Determine the [X, Y] coordinate at the center of the cell enclosing the given text.  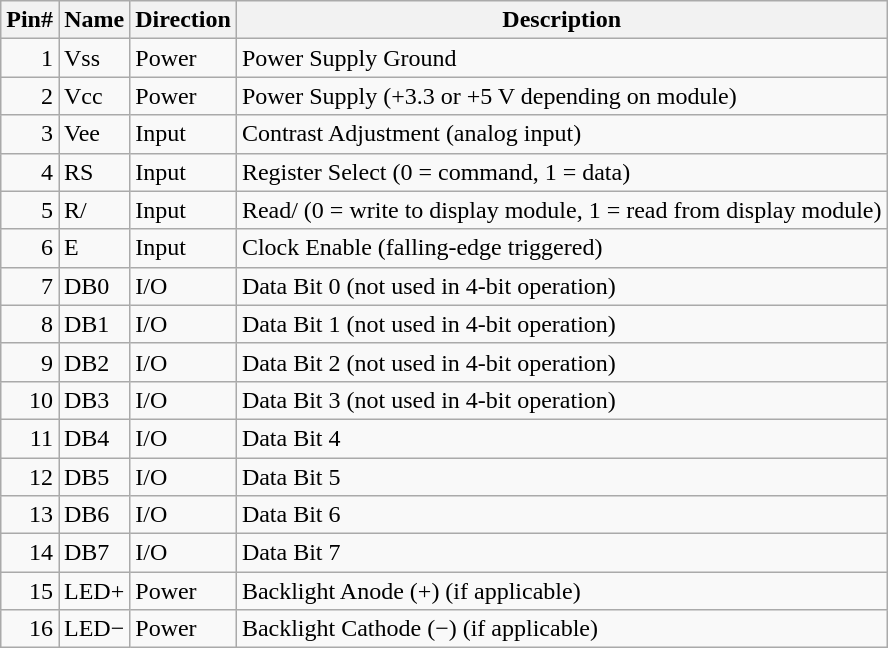
DB6 [94, 515]
12 [30, 477]
DB4 [94, 438]
Data Bit 2 (not used in 4-bit operation) [562, 362]
DB7 [94, 553]
13 [30, 515]
16 [30, 629]
Vee [94, 134]
4 [30, 172]
Data Bit 7 [562, 553]
Vss [94, 58]
DB1 [94, 324]
Direction [184, 20]
6 [30, 248]
1 [30, 58]
14 [30, 553]
2 [30, 96]
Backlight Cathode (−) (if applicable) [562, 629]
11 [30, 438]
LED+ [94, 591]
9 [30, 362]
Name [94, 20]
10 [30, 400]
7 [30, 286]
E [94, 248]
Power Supply Ground [562, 58]
LED− [94, 629]
3 [30, 134]
DB2 [94, 362]
Contrast Adjustment (analog input) [562, 134]
Description [562, 20]
Power Supply (+3.3 or +5 V depending on module) [562, 96]
Pin# [30, 20]
DB3 [94, 400]
8 [30, 324]
Data Bit 0 (not used in 4-bit operation) [562, 286]
Data Bit 5 [562, 477]
Data Bit 1 (not used in 4-bit operation) [562, 324]
Data Bit 4 [562, 438]
DB5 [94, 477]
RS [94, 172]
DB0 [94, 286]
Read/ (0 = write to display module, 1 = read from display module) [562, 210]
15 [30, 591]
Data Bit 6 [562, 515]
Backlight Anode (+) (if applicable) [562, 591]
R/ [94, 210]
5 [30, 210]
Register Select (0 = command, 1 = data) [562, 172]
Clock Enable (falling-edge triggered) [562, 248]
Data Bit 3 (not used in 4-bit operation) [562, 400]
Vcc [94, 96]
